Locate the cell with the specified text and output its [x, y] center coordinate. 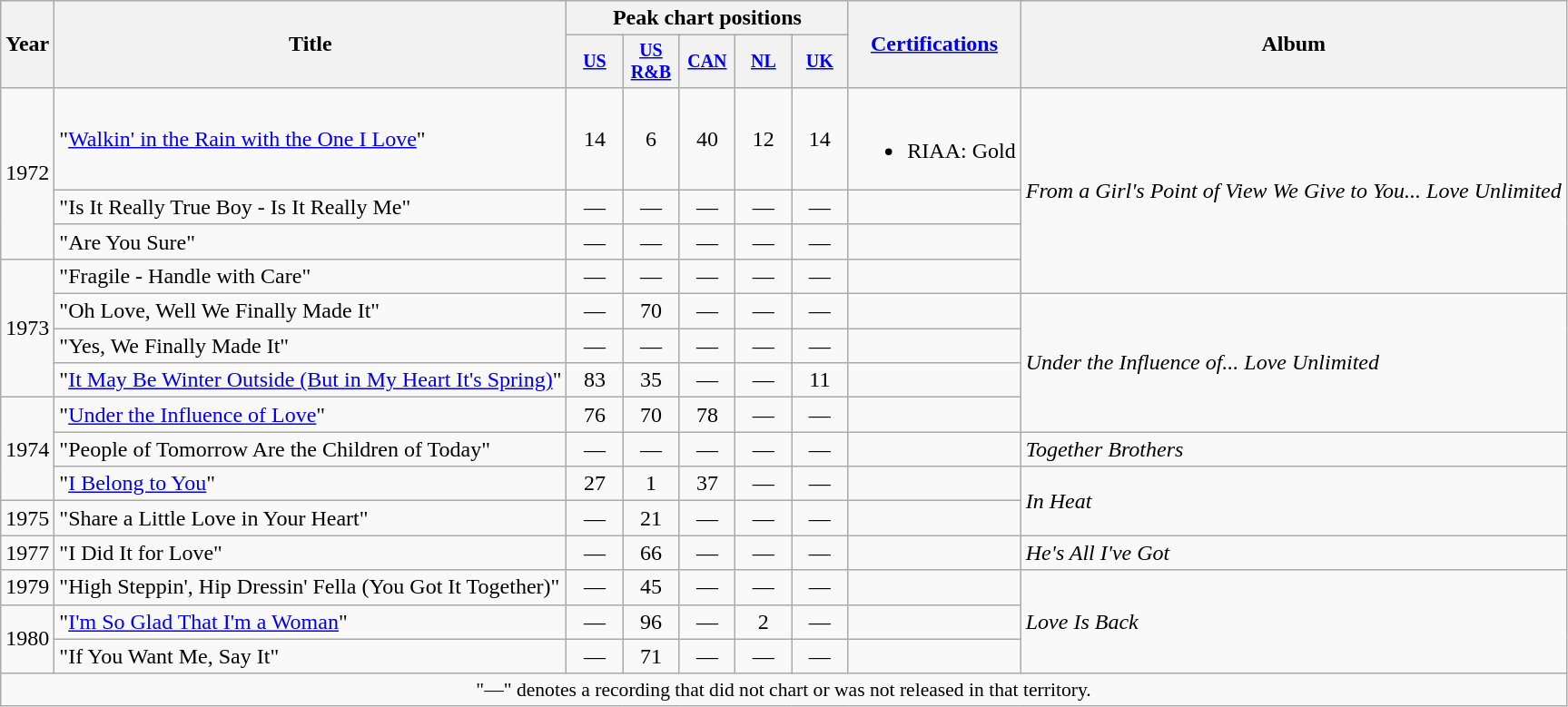
1973 [27, 328]
83 [595, 380]
US [595, 62]
1980 [27, 639]
71 [651, 656]
"It May Be Winter Outside (But in My Heart It's Spring)" [311, 380]
NL [764, 62]
Title [311, 44]
Together Brothers [1293, 449]
CAN [707, 62]
Peak chart positions [707, 18]
He's All I've Got [1293, 553]
Love Is Back [1293, 622]
Under the Influence of... Love Unlimited [1293, 363]
45 [651, 587]
37 [707, 484]
78 [707, 415]
"High Steppin', Hip Dressin' Fella (You Got It Together)" [311, 587]
"I Belong to You" [311, 484]
USR&B [651, 62]
76 [595, 415]
Album [1293, 44]
1974 [27, 449]
"People of Tomorrow Are the Children of Today" [311, 449]
1 [651, 484]
6 [651, 138]
1975 [27, 518]
"I'm So Glad That I'm a Woman" [311, 622]
1979 [27, 587]
1972 [27, 172]
"Walkin' in the Rain with the One I Love" [311, 138]
27 [595, 484]
35 [651, 380]
"Share a Little Love in Your Heart" [311, 518]
RIAA: Gold [934, 138]
"—" denotes a recording that did not chart or was not released in that territory. [784, 690]
96 [651, 622]
"Oh Love, Well We Finally Made It" [311, 311]
"If You Want Me, Say It" [311, 656]
40 [707, 138]
"I Did It for Love" [311, 553]
Certifications [934, 44]
"Are You Sure" [311, 241]
66 [651, 553]
12 [764, 138]
2 [764, 622]
In Heat [1293, 501]
"Under the Influence of Love" [311, 415]
From a Girl's Point of View We Give to You... Love Unlimited [1293, 191]
Year [27, 44]
21 [651, 518]
11 [820, 380]
UK [820, 62]
"Is It Really True Boy - Is It Really Me" [311, 207]
"Fragile - Handle with Care" [311, 276]
"Yes, We Finally Made It" [311, 346]
1977 [27, 553]
